Locate the cell with the specified text and output its (x, y) center coordinate. 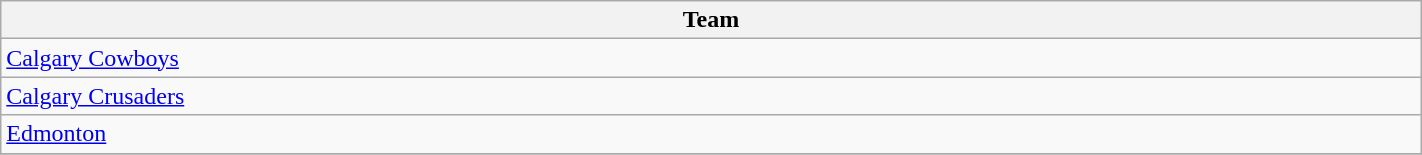
Calgary Cowboys (711, 58)
Team (711, 20)
Edmonton (711, 134)
Calgary Crusaders (711, 96)
